Extract the [x, y] coordinate from the center of the cell holding the provided text.  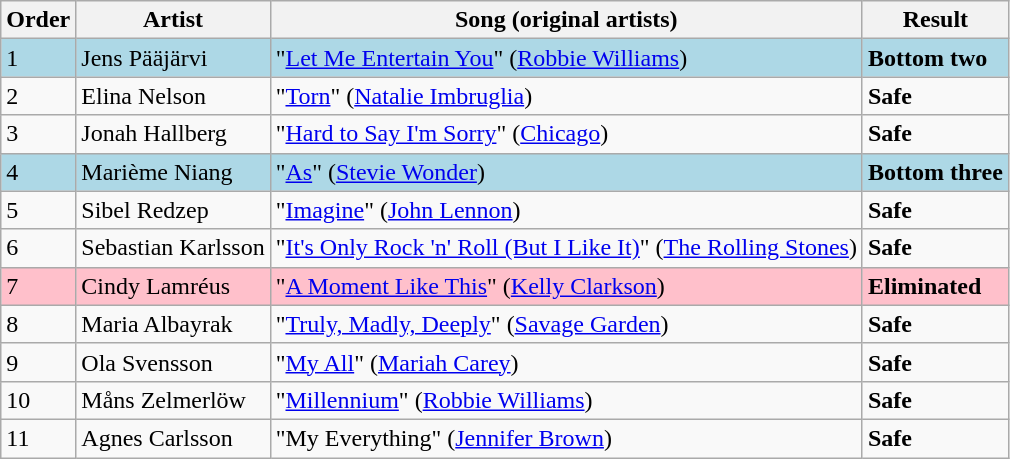
Agnes Carlsson [173, 438]
Cindy Lamréus [173, 286]
Jonah Hallberg [173, 134]
Sebastian Karlsson [173, 248]
1 [38, 58]
Sibel Redzep [173, 210]
Bottom two [935, 58]
11 [38, 438]
9 [38, 362]
Ola Svensson [173, 362]
Order [38, 20]
Eliminated [935, 286]
Song (original artists) [566, 20]
Marième Niang [173, 172]
"A Moment Like This" (Kelly Clarkson) [566, 286]
Artist [173, 20]
"Torn" (Natalie Imbruglia) [566, 96]
"Millennium" (Robbie Williams) [566, 400]
Jens Pääjärvi [173, 58]
"Let Me Entertain You" (Robbie Williams) [566, 58]
"My Everything" (Jennifer Brown) [566, 438]
Elina Nelson [173, 96]
Result [935, 20]
"As" (Stevie Wonder) [566, 172]
3 [38, 134]
2 [38, 96]
8 [38, 324]
"Hard to Say I'm Sorry" (Chicago) [566, 134]
7 [38, 286]
"Imagine" (John Lennon) [566, 210]
"It's Only Rock 'n' Roll (But I Like It)" (The Rolling Stones) [566, 248]
Måns Zelmerlöw [173, 400]
5 [38, 210]
4 [38, 172]
"My All" (Mariah Carey) [566, 362]
Bottom three [935, 172]
Maria Albayrak [173, 324]
10 [38, 400]
"Truly, Madly, Deeply" (Savage Garden) [566, 324]
6 [38, 248]
